Pinpoint the cell where the given text exists, returning its (X, Y) midpoint coordinate. 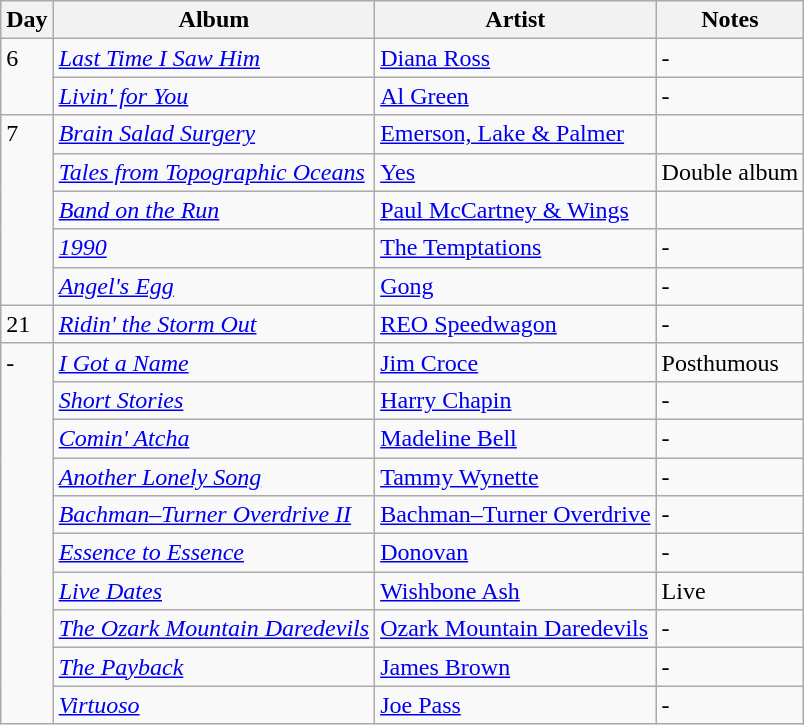
Paul McCartney & Wings (516, 210)
Tales from Topographic Oceans (214, 172)
Donovan (516, 553)
I Got a Name (214, 362)
Joe Pass (516, 705)
1990 (214, 248)
Madeline Bell (516, 438)
Ridin' the Storm Out (214, 324)
Diana Ross (516, 58)
Day (27, 20)
Another Lonely Song (214, 477)
Harry Chapin (516, 400)
Posthumous (730, 362)
Short Stories (214, 400)
Virtuoso (214, 705)
6 (27, 77)
Bachman–Turner Overdrive II (214, 515)
Yes (516, 172)
The Temptations (516, 248)
Essence to Essence (214, 553)
Double album (730, 172)
Notes (730, 20)
The Payback (214, 667)
Emerson, Lake & Palmer (516, 134)
Ozark Mountain Daredevils (516, 629)
7 (27, 210)
Live Dates (214, 591)
Album (214, 20)
Al Green (516, 96)
Brain Salad Surgery (214, 134)
Angel's Egg (214, 286)
James Brown (516, 667)
Band on the Run (214, 210)
Tammy Wynette (516, 477)
21 (27, 324)
The Ozark Mountain Daredevils (214, 629)
Wishbone Ash (516, 591)
Live (730, 591)
REO Speedwagon (516, 324)
Artist (516, 20)
Livin' for You (214, 96)
Bachman–Turner Overdrive (516, 515)
Gong (516, 286)
Jim Croce (516, 362)
Last Time I Saw Him (214, 58)
Comin' Atcha (214, 438)
